Return the [X, Y] coordinate for the center point of the cell that contains the specified text.  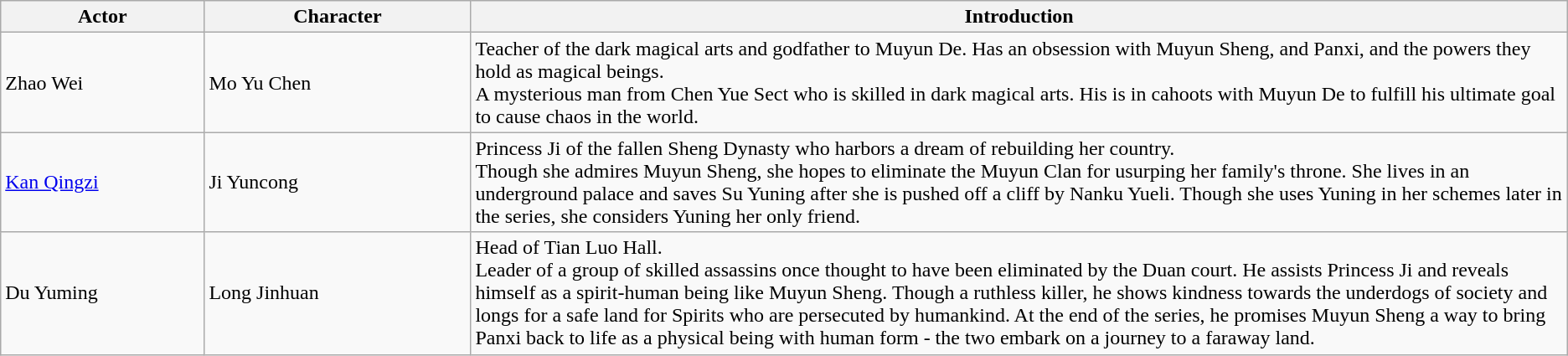
Kan Qingzi [102, 183]
Du Yuming [102, 293]
Ji Yuncong [338, 183]
Long Jinhuan [338, 293]
Mo Yu Chen [338, 82]
Actor [102, 17]
Zhao Wei [102, 82]
Character [338, 17]
Introduction [1019, 17]
